Scan for the cell matching the given text and deliver its (X, Y) coordinate at center. 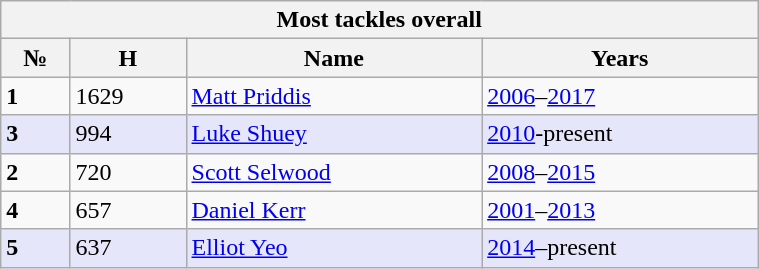
1 (36, 96)
5 (36, 248)
Luke Shuey (334, 134)
2001–2013 (620, 210)
3 (36, 134)
720 (128, 172)
2006–2017 (620, 96)
Elliot Yeo (334, 248)
Most tackles overall (380, 20)
Scott Selwood (334, 172)
Years (620, 58)
2 (36, 172)
2014–present (620, 248)
№ (36, 58)
2008–2015 (620, 172)
Daniel Kerr (334, 210)
Name (334, 58)
H (128, 58)
637 (128, 248)
4 (36, 210)
1629 (128, 96)
657 (128, 210)
994 (128, 134)
Matt Priddis (334, 96)
2010-present (620, 134)
